Pinpoint the cell where the given text exists, returning its [X, Y] midpoint coordinate. 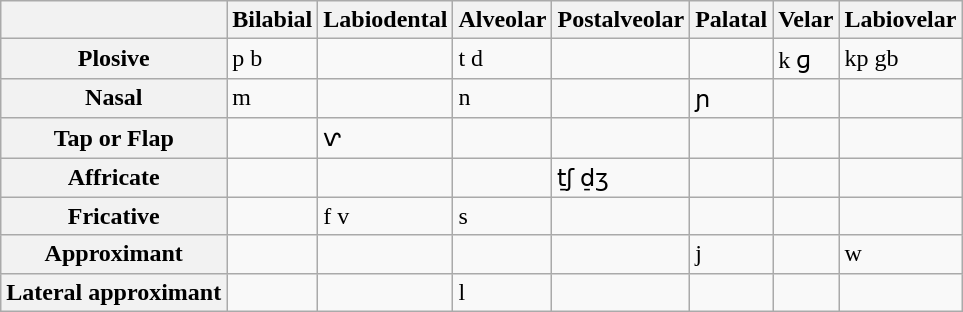
s [502, 216]
Affricate [114, 178]
f v [386, 216]
m [272, 98]
Alveolar [502, 20]
Palatal [732, 20]
t̠ʃ d̠ʒ [621, 178]
p b [272, 59]
Labiovelar [900, 20]
kp gb [900, 59]
j [732, 254]
Postalveolar [621, 20]
Labiodental [386, 20]
Lateral approximant [114, 292]
t d [502, 59]
Velar [806, 20]
Tap or Flap [114, 138]
n [502, 98]
Fricative [114, 216]
ⱱ [386, 138]
l [502, 292]
Plosive [114, 59]
k ɡ [806, 59]
ɲ [732, 98]
Approximant [114, 254]
w [900, 254]
Bilabial [272, 20]
Nasal [114, 98]
